Scan for the cell matching the given text and deliver its (X, Y) coordinate at center. 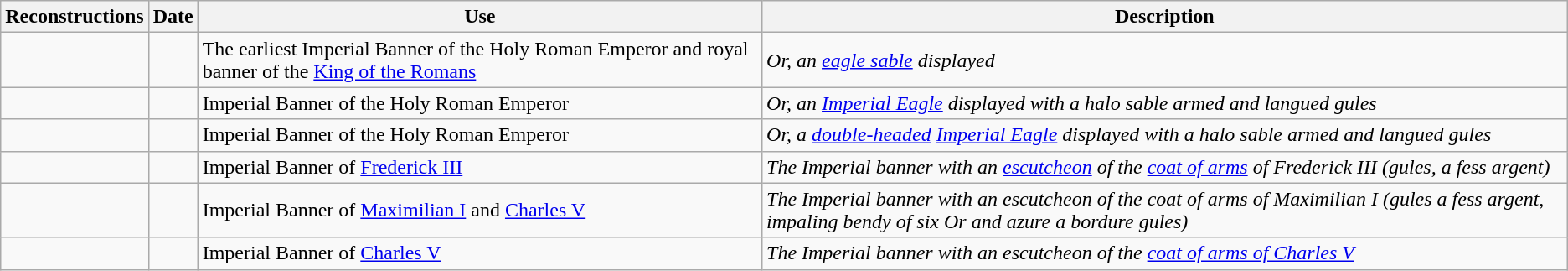
Reconstructions (75, 17)
Imperial Banner of Frederick III (479, 167)
Imperial Banner of Maximilian I and Charles V (479, 210)
Or, a double-headed Imperial Eagle displayed with a halo sable armed and langued gules (1165, 135)
Or, an Imperial Eagle displayed with a halo sable armed and langued gules (1165, 103)
The Imperial banner with an escutcheon of the coat of arms of Maximilian I (gules a fess argent, impaling bendy of six Or and azure a bordure gules) (1165, 210)
The Imperial banner with an escutcheon of the coat of arms of Charles V (1165, 253)
The earliest Imperial Banner of the Holy Roman Emperor and royal banner of the King of the Romans (479, 60)
Description (1165, 17)
Imperial Banner of Charles V (479, 253)
Date (173, 17)
Or, an eagle sable displayed (1165, 60)
The Imperial banner with an escutcheon of the coat of arms of Frederick III (gules, a fess argent) (1165, 167)
Use (479, 17)
